For the text-containing cell, return its midpoint in [x, y] coordinate format. 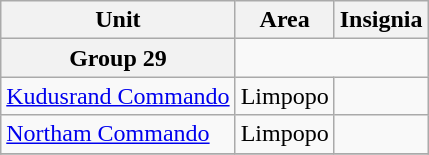
Area [284, 20]
Group 29 [118, 58]
Unit [118, 20]
Northam Commando [118, 134]
Kudusrand Commando [118, 96]
Insignia [381, 20]
